Identify which cell holds the provided text, then report its (x, y) central coordinate. 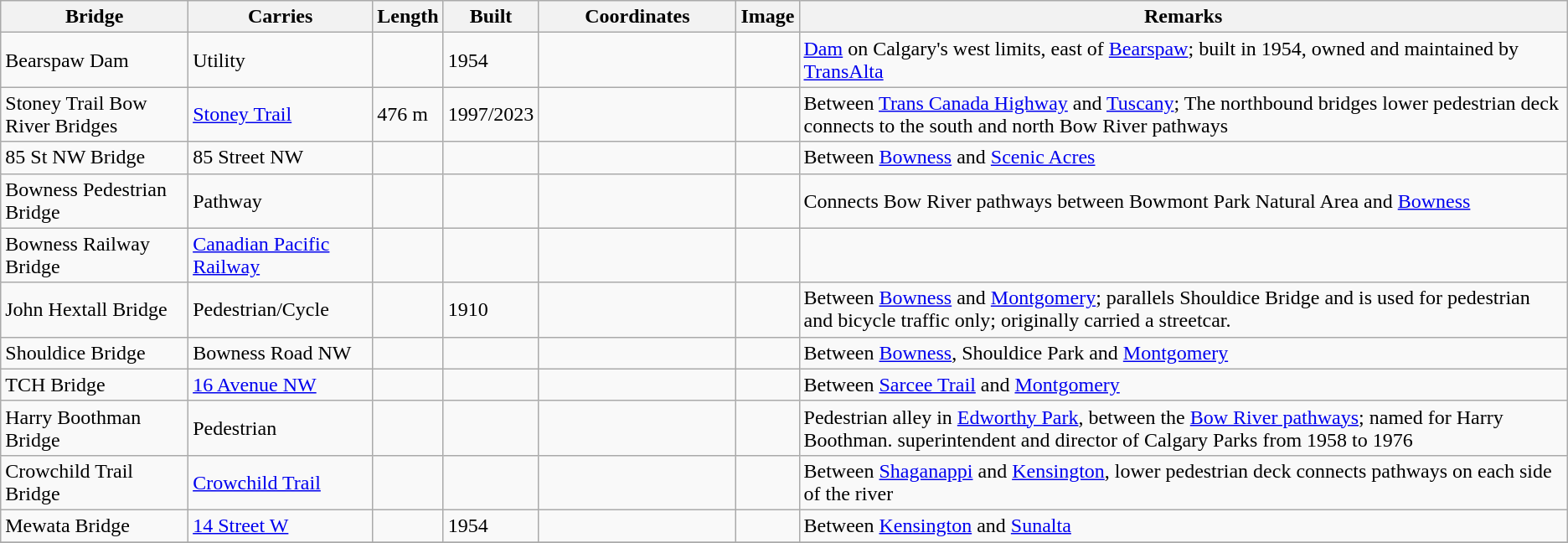
Stoney Trail (281, 114)
Coordinates (637, 17)
Carries (281, 17)
John Hextall Bridge (95, 310)
Crowchild Trail (281, 483)
Dam on Calgary's west limits, east of Bearspaw; built in 1954, owned and maintained by TransAlta (1183, 60)
16 Avenue NW (281, 385)
Between Bowness, Shouldice Park and Montgomery (1183, 353)
Mewata Bridge (95, 525)
Pedestrian (281, 427)
Utility (281, 60)
1910 (491, 310)
TCH Bridge (95, 385)
Stoney Trail Bow River Bridges (95, 114)
Bearspaw Dam (95, 60)
Between Kensington and Sunalta (1183, 525)
Image (767, 17)
Harry Boothman Bridge (95, 427)
Bowness Pedestrian Bridge (95, 201)
Connects Bow River pathways between Bowmont Park Natural Area and Bowness (1183, 201)
Between Trans Canada Highway and Tuscany; The northbound bridges lower pedestrian deck connects to the south and north Bow River pathways (1183, 114)
Canadian Pacific Railway (281, 255)
Built (491, 17)
Remarks (1183, 17)
Between Sarcee Trail and Montgomery (1183, 385)
1997/2023 (491, 114)
Bowness Road NW (281, 353)
Bridge (95, 17)
85 St NW Bridge (95, 158)
Between Bowness and Montgomery; parallels Shouldice Bridge and is used for pedestrian and bicycle traffic only; originally carried a streetcar. (1183, 310)
85 Street NW (281, 158)
14 Street W (281, 525)
Crowchild Trail Bridge (95, 483)
Pathway (281, 201)
Shouldice Bridge (95, 353)
Pedestrian/Cycle (281, 310)
Bowness Railway Bridge (95, 255)
476 m (408, 114)
Length (408, 17)
Between Shaganappi and Kensington, lower pedestrian deck connects pathways on each side of the river (1183, 483)
Between Bowness and Scenic Acres (1183, 158)
